Pinpoint the cell where the given text exists, returning its (X, Y) midpoint coordinate. 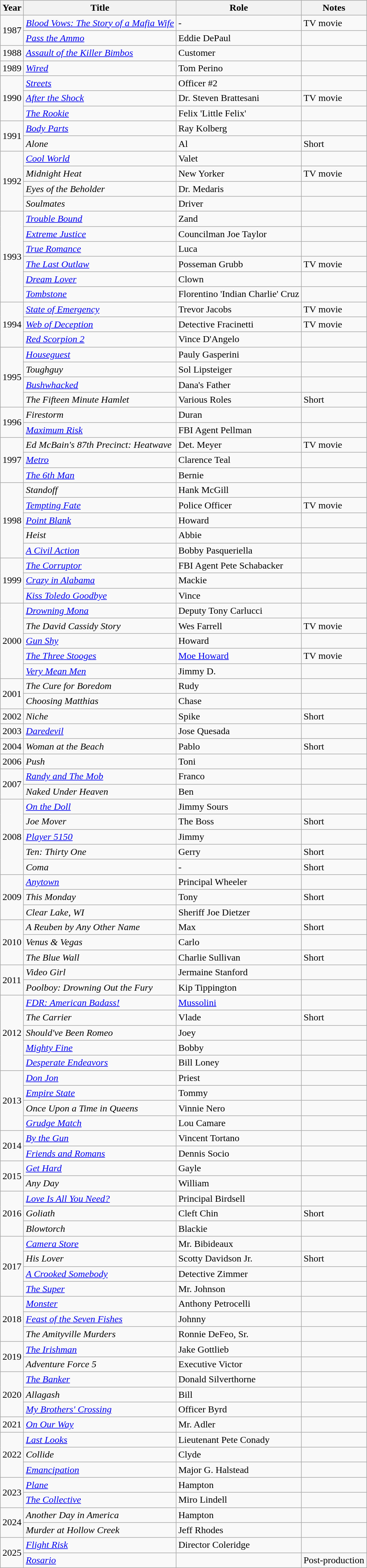
Max (239, 927)
The Last Outlaw (100, 264)
2002 (12, 716)
Moe Howard (239, 656)
Video Girl (100, 972)
Chase (239, 701)
Police Officer (239, 505)
Post-production (334, 1560)
Tombstone (100, 294)
Clown (239, 279)
Role (239, 8)
Eyes of the Beholder (100, 189)
Tommy (239, 1093)
The Fifteen Minute Hamlet (100, 400)
Officer #2 (239, 83)
The Banker (100, 1379)
2022 (12, 1455)
Drowning Mona (100, 611)
Firestorm (100, 415)
Bill Loney (239, 1063)
1996 (12, 422)
FBI Agent Pellman (239, 430)
Blood Vows: The Story of a Mafia Wife (100, 23)
Bobby Pasqueriella (239, 550)
Vlade (239, 1018)
New Yorker (239, 173)
The David Cassidy Story (100, 626)
Valet (239, 158)
Year (12, 8)
A Reuben by Any Other Name (100, 927)
Poolboy: Drowning Out the Fury (100, 988)
Bernie (239, 475)
Franco (239, 776)
Should've Been Romeo (100, 1033)
FDR: American Badass! (100, 1003)
Spike (239, 716)
Joey (239, 1033)
Bushwhacked (100, 384)
Goliath (100, 1214)
2007 (12, 784)
Carlo (239, 942)
Midnight Heat (100, 173)
Body Parts (100, 128)
Red Scorpion 2 (100, 339)
Player 5150 (100, 837)
After the Shock (100, 98)
Kiss Toledo Goodbye (100, 596)
Posseman Grubb (239, 264)
2003 (12, 731)
2010 (12, 942)
Love Is All You Need? (100, 1199)
Deputy Tony Carlucci (239, 611)
Gun Shy (100, 641)
2021 (12, 1425)
The Boss (239, 822)
Vinnie Nero (239, 1108)
Mr. Bibideaux (239, 1244)
Wes Farrell (239, 626)
Executive Victor (239, 1364)
Bill (239, 1394)
Abbie (239, 535)
The Corruptor (100, 565)
Detective Fracinetti (239, 324)
Zand (239, 219)
My Brothers' Crossing (100, 1410)
Clear Lake, WI (100, 912)
Woman at the Beach (100, 746)
The Irishman (100, 1349)
Trevor Jacobs (239, 309)
Alone (100, 143)
2025 (12, 1553)
Al (239, 143)
Trouble Bound (100, 219)
1987 (12, 30)
Jake Gottlieb (239, 1349)
2000 (12, 641)
On the Doll (100, 807)
Blowtorch (100, 1229)
Randy and The Mob (100, 776)
The Amityville Murders (100, 1334)
Principal Birdsell (239, 1199)
Mackie (239, 580)
Bobby (239, 1048)
Blackie (239, 1229)
2009 (12, 897)
Feast of the Seven Fishes (100, 1319)
Tempting Fate (100, 505)
1991 (12, 136)
The Super (100, 1289)
Coma (100, 867)
Standoff (100, 490)
Sheriff Joe Dietzer (239, 912)
Anytown (100, 882)
2018 (12, 1319)
2012 (12, 1033)
Ben (239, 792)
Last Looks (100, 1440)
Gerry (239, 852)
Jimmy Sours (239, 807)
Gayle (239, 1168)
Tom Perino (239, 68)
1988 (12, 53)
Joe Mover (100, 822)
Adventure Force 5 (100, 1364)
Murder at Hollow Creek (100, 1530)
1992 (12, 181)
1990 (12, 98)
Once Upon a Time in Queens (100, 1108)
Any Day (100, 1184)
Title (100, 8)
1993 (12, 257)
Heist (100, 535)
Don Jon (100, 1078)
Det. Meyer (239, 445)
The 6th Man (100, 475)
Rudy (239, 686)
Soulmates (100, 204)
Vince D'Angelo (239, 339)
2023 (12, 1492)
Jeff Rhodes (239, 1530)
Clarence Teal (239, 460)
Flight Risk (100, 1545)
Lou Camare (239, 1123)
A Crooked Somebody (100, 1274)
2016 (12, 1214)
Pass the Ammo (100, 38)
1989 (12, 68)
A Civil Action (100, 550)
Anthony Petrocelli (239, 1304)
Monster (100, 1304)
Niche (100, 716)
2013 (12, 1100)
Assault of the Killer Bimbos (100, 53)
Push (100, 761)
2001 (12, 694)
Venus & Vegas (100, 942)
Dennis Socio (239, 1153)
Streets (100, 83)
Ed McBain's 87th Precinct: Heatwave (100, 445)
2019 (12, 1357)
Miro Lindell (239, 1500)
Dr. Medaris (239, 189)
2024 (12, 1522)
Get Hard (100, 1168)
State of Emergency (100, 309)
Ray Kolberg (239, 128)
This Monday (100, 897)
By the Gun (100, 1138)
The Collective (100, 1500)
Luca (239, 249)
1998 (12, 520)
Point Blank (100, 520)
Mr. Adler (239, 1425)
2017 (12, 1266)
The Three Stooges (100, 656)
Extreme Justice (100, 234)
Detective Zimmer (239, 1274)
Naked Under Heaven (100, 792)
Toni (239, 761)
Collide (100, 1455)
Dr. Steven Brattesani (239, 98)
Camera Store (100, 1244)
Ronnie DeFeo, Sr. (239, 1334)
Mighty Fine (100, 1048)
Tony (239, 897)
His Lover (100, 1259)
Director Coleridge (239, 1545)
Kip Tippington (239, 988)
Florentino 'Indian Charlie' Cruz (239, 294)
Vince (239, 596)
Pablo (239, 746)
Customer (239, 53)
Plane (100, 1485)
2020 (12, 1394)
Felix 'Little Felix' (239, 113)
Duran (239, 415)
Jose Quesada (239, 731)
1999 (12, 580)
Vincent Tortano (239, 1138)
Jermaine Stanford (239, 972)
Various Roles (239, 400)
Principal Wheeler (239, 882)
Jimmy D. (239, 671)
Grudge Match (100, 1123)
Metro (100, 460)
The Carrier (100, 1018)
Driver (239, 204)
Choosing Matthias (100, 701)
Ten: Thirty One (100, 852)
Emancipation (100, 1470)
1995 (12, 377)
2008 (12, 837)
Very Mean Men (100, 671)
Toughguy (100, 369)
Eddie DePaul (239, 38)
1994 (12, 324)
2006 (12, 761)
Major G. Halstead (239, 1470)
True Romance (100, 249)
2014 (12, 1146)
Houseguest (100, 354)
Donald Silverthorne (239, 1379)
Pauly Gasperini (239, 354)
Cool World (100, 158)
2011 (12, 980)
Allagash (100, 1394)
1997 (12, 460)
Mussolini (239, 1003)
Priest (239, 1078)
Officer Byrd (239, 1410)
2004 (12, 746)
Wired (100, 68)
Notes (334, 8)
Daredevil (100, 731)
Johnny (239, 1319)
William (239, 1184)
Desperate Endeavors (100, 1063)
Mr. Johnson (239, 1289)
2015 (12, 1176)
The Rookie (100, 113)
The Cure for Boredom (100, 686)
Sol Lipsteiger (239, 369)
Charlie Sullivan (239, 957)
Scotty Davidson Jr. (239, 1259)
The Blue Wall (100, 957)
Dana's Father (239, 384)
Crazy in Alabama (100, 580)
Maximum Risk (100, 430)
Lieutenant Pete Conady (239, 1440)
Web of Deception (100, 324)
Friends and Romans (100, 1153)
Empire State (100, 1093)
Hank McGill (239, 490)
FBI Agent Pete Schabacker (239, 565)
Rosario (100, 1560)
Jimmy (239, 837)
Councilman Joe Taylor (239, 234)
Clyde (239, 1455)
On Our Way (100, 1425)
Another Day in America (100, 1515)
Dream Lover (100, 279)
Cleft Chin (239, 1214)
